For the text-containing cell, return its midpoint in (X, Y) coordinate format. 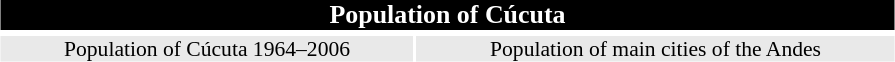
Population of main cities of the Andes (656, 49)
Population of Cúcuta 1964–2006 (206, 49)
Population of Cúcuta (447, 15)
